Return (x, y) of the center of cell containing provided text 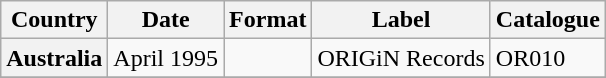
Label (401, 20)
Australia (54, 58)
OR010 (548, 58)
ORIGiN Records (401, 58)
Format (268, 20)
Catalogue (548, 20)
Country (54, 20)
Date (166, 20)
April 1995 (166, 58)
